Extract the [X, Y] coordinate from the center of the cell holding the provided text.  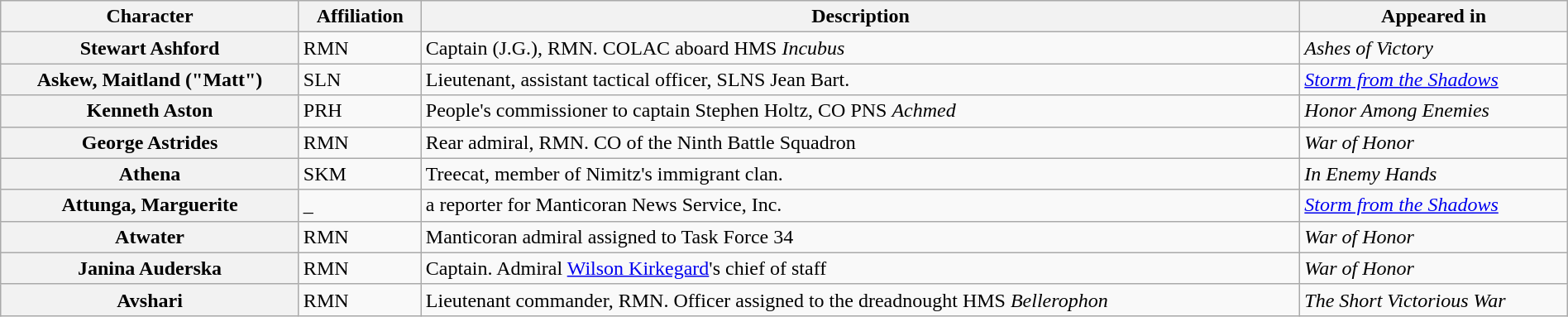
PRH [360, 111]
Description [860, 17]
Honor Among Enemies [1434, 111]
_ [360, 205]
Stewart Ashford [151, 48]
The Short Victorious War [1434, 300]
George Astrides [151, 142]
Attunga, Marguerite [151, 205]
In Enemy Hands [1434, 174]
Rear admiral, RMN. CO of the Ninth Battle Squadron [860, 142]
Lieutenant commander, RMN. Officer assigned to the dreadnought HMS Bellerophon [860, 300]
a reporter for Manticoran News Service, Inc. [860, 205]
Appeared in [1434, 17]
Character [151, 17]
Captain (J.G.), RMN. COLAC aboard HMS Incubus [860, 48]
Affiliation [360, 17]
Atwater [151, 237]
Janina Auderska [151, 268]
Kenneth Aston [151, 111]
Athena [151, 174]
Ashes of Victory [1434, 48]
People's commissioner to captain Stephen Holtz, CO PNS Achmed [860, 111]
Avshari [151, 300]
SKM [360, 174]
Manticoran admiral assigned to Task Force 34 [860, 237]
Captain. Admiral Wilson Kirkegard's chief of staff [860, 268]
Treecat, member of Nimitz's immigrant clan. [860, 174]
Lieutenant, assistant tactical officer, SLNS Jean Bart. [860, 79]
SLN [360, 79]
Askew, Maitland ("Matt") [151, 79]
